Detect which cell encompasses the target text, then output its [X, Y] center coordinate. 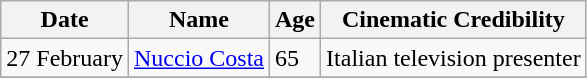
27 February [65, 58]
Nuccio Costa [198, 58]
Cinematic Credibility [454, 20]
Name [198, 20]
Age [296, 20]
65 [296, 58]
Italian television presenter [454, 58]
Date [65, 20]
